Search for the cell housing the specified text and yield its [X, Y] center coordinate. 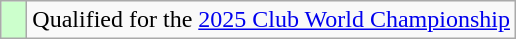
Qualified for the 2025 Club World Championship [272, 20]
